Identify which cell holds the provided text, then report its (X, Y) central coordinate. 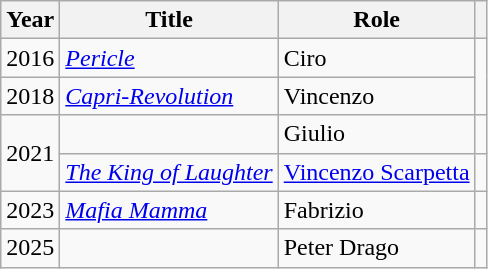
Vincenzo (376, 96)
Peter Drago (376, 248)
The King of Laughter (169, 172)
Fabrizio (376, 210)
Year (30, 20)
Mafia Mamma (169, 210)
Title (169, 20)
Vincenzo Scarpetta (376, 172)
2023 (30, 210)
Giulio (376, 134)
2016 (30, 58)
Pericle (169, 58)
2021 (30, 153)
2025 (30, 248)
Ciro (376, 58)
Capri-Revolution (169, 96)
2018 (30, 96)
Role (376, 20)
